Scan for the cell matching the given text and deliver its [x, y] coordinate at center. 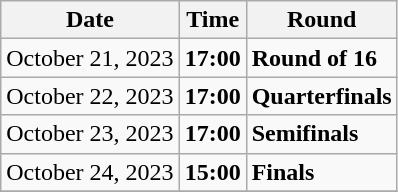
October 21, 2023 [90, 58]
October 23, 2023 [90, 134]
Semifinals [322, 134]
Time [212, 20]
Finals [322, 172]
Date [90, 20]
Quarterfinals [322, 96]
Round [322, 20]
October 22, 2023 [90, 96]
15:00 [212, 172]
Round of 16 [322, 58]
October 24, 2023 [90, 172]
